Output the (x, y) coordinate of the center of the cell containing the given text.  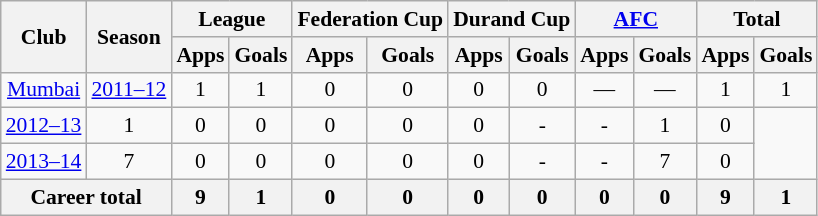
2011–12 (128, 90)
Club (44, 36)
AFC (636, 19)
Career total (86, 197)
2012–13 (44, 126)
League (232, 19)
Federation Cup (370, 19)
Season (128, 36)
2013–14 (44, 162)
Mumbai (44, 90)
Durand Cup (512, 19)
Total (756, 19)
